Extract the (X, Y) coordinate from the center of the cell holding the provided text.  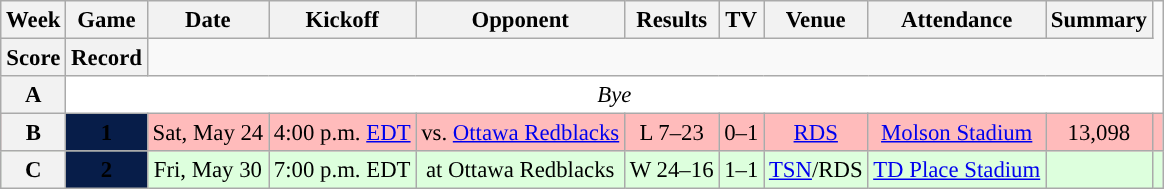
TV (742, 20)
RDS (816, 133)
1–1 (742, 170)
2 (106, 170)
0–1 (742, 133)
Date (208, 20)
Score (34, 58)
A (34, 95)
Attendance (957, 20)
Record (106, 58)
Sat, May 24 (208, 133)
TD Place Stadium (957, 170)
B (34, 133)
W 24–16 (671, 170)
Results (671, 20)
Molson Stadium (957, 133)
vs. Ottawa Redblacks (520, 133)
Game (106, 20)
Venue (816, 20)
7:00 p.m. EDT (342, 170)
L 7–23 (671, 133)
TSN/RDS (816, 170)
Kickoff (342, 20)
Bye (614, 95)
Fri, May 30 (208, 170)
at Ottawa Redblacks (520, 170)
Summary (1100, 20)
Week (34, 20)
13,098 (1100, 133)
Opponent (520, 20)
1 (106, 133)
C (34, 170)
4:00 p.m. EDT (342, 133)
